Extract the (X, Y) coordinate from the center of the cell holding the provided text.  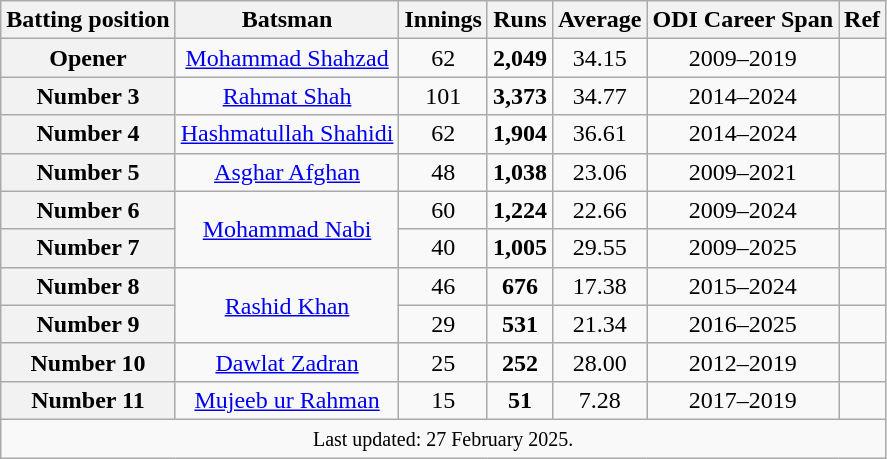
48 (443, 172)
Number 5 (88, 172)
Mohammad Shahzad (287, 58)
Number 10 (88, 362)
Average (600, 20)
2009–2019 (743, 58)
2015–2024 (743, 286)
2,049 (520, 58)
1,005 (520, 248)
Innings (443, 20)
Mujeeb ur Rahman (287, 400)
2009–2025 (743, 248)
676 (520, 286)
ODI Career Span (743, 20)
2012–2019 (743, 362)
17.38 (600, 286)
34.77 (600, 96)
36.61 (600, 134)
Asghar Afghan (287, 172)
Ref (862, 20)
Number 9 (88, 324)
252 (520, 362)
101 (443, 96)
29.55 (600, 248)
2009–2021 (743, 172)
40 (443, 248)
Number 6 (88, 210)
Hashmatullah Shahidi (287, 134)
28.00 (600, 362)
46 (443, 286)
51 (520, 400)
Last updated: 27 February 2025. (444, 438)
Number 8 (88, 286)
Number 4 (88, 134)
22.66 (600, 210)
23.06 (600, 172)
2017–2019 (743, 400)
21.34 (600, 324)
Runs (520, 20)
2016–2025 (743, 324)
Number 11 (88, 400)
1,904 (520, 134)
Rashid Khan (287, 305)
29 (443, 324)
7.28 (600, 400)
3,373 (520, 96)
Dawlat Zadran (287, 362)
Opener (88, 58)
Number 7 (88, 248)
25 (443, 362)
1,038 (520, 172)
Batting position (88, 20)
2009–2024 (743, 210)
531 (520, 324)
60 (443, 210)
Number 3 (88, 96)
Mohammad Nabi (287, 229)
1,224 (520, 210)
Batsman (287, 20)
Rahmat Shah (287, 96)
15 (443, 400)
34.15 (600, 58)
